Capture the cell that displays the provided text and extract its [x, y] central coordinate. 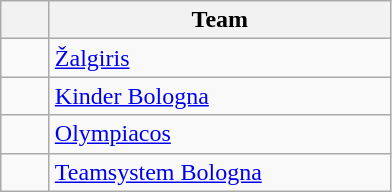
Kinder Bologna [220, 96]
Team [220, 20]
Žalgiris [220, 58]
Olympiacos [220, 134]
Teamsystem Bologna [220, 172]
